Provide the [x, y] coordinate of the cell's center where the given text is located.  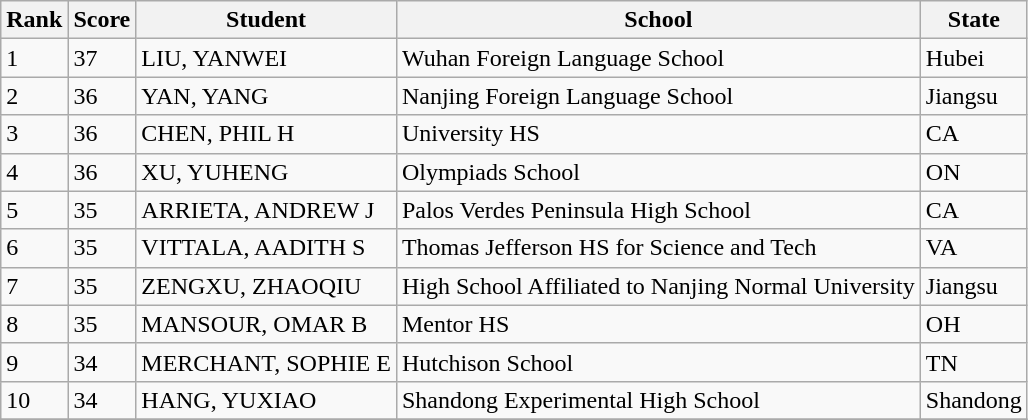
Score [102, 20]
4 [34, 172]
10 [34, 400]
MERCHANT, SOPHIE E [266, 362]
2 [34, 96]
3 [34, 134]
Rank [34, 20]
5 [34, 210]
Mentor HS [658, 324]
Olympiads School [658, 172]
Wuhan Foreign Language School [658, 58]
YAN, YANG [266, 96]
Shandong Experimental High School [658, 400]
University HS [658, 134]
8 [34, 324]
Thomas Jefferson HS for Science and Tech [658, 248]
LIU, YANWEI [266, 58]
HANG, YUXIAO [266, 400]
Hutchison School [658, 362]
VITTALA, AADITH S [266, 248]
6 [34, 248]
1 [34, 58]
9 [34, 362]
CHEN, PHIL H [266, 134]
VA [974, 248]
MANSOUR, OMAR B [266, 324]
School [658, 20]
Palos Verdes Peninsula High School [658, 210]
XU, YUHENG [266, 172]
TN [974, 362]
37 [102, 58]
OH [974, 324]
Hubei [974, 58]
Nanjing Foreign Language School [658, 96]
ON [974, 172]
ARRIETA, ANDREW J [266, 210]
Student [266, 20]
State [974, 20]
High School Affiliated to Nanjing Normal University [658, 286]
7 [34, 286]
ZENGXU, ZHAOQIU [266, 286]
Shandong [974, 400]
